Capture the cell that displays the provided text and extract its (X, Y) central coordinate. 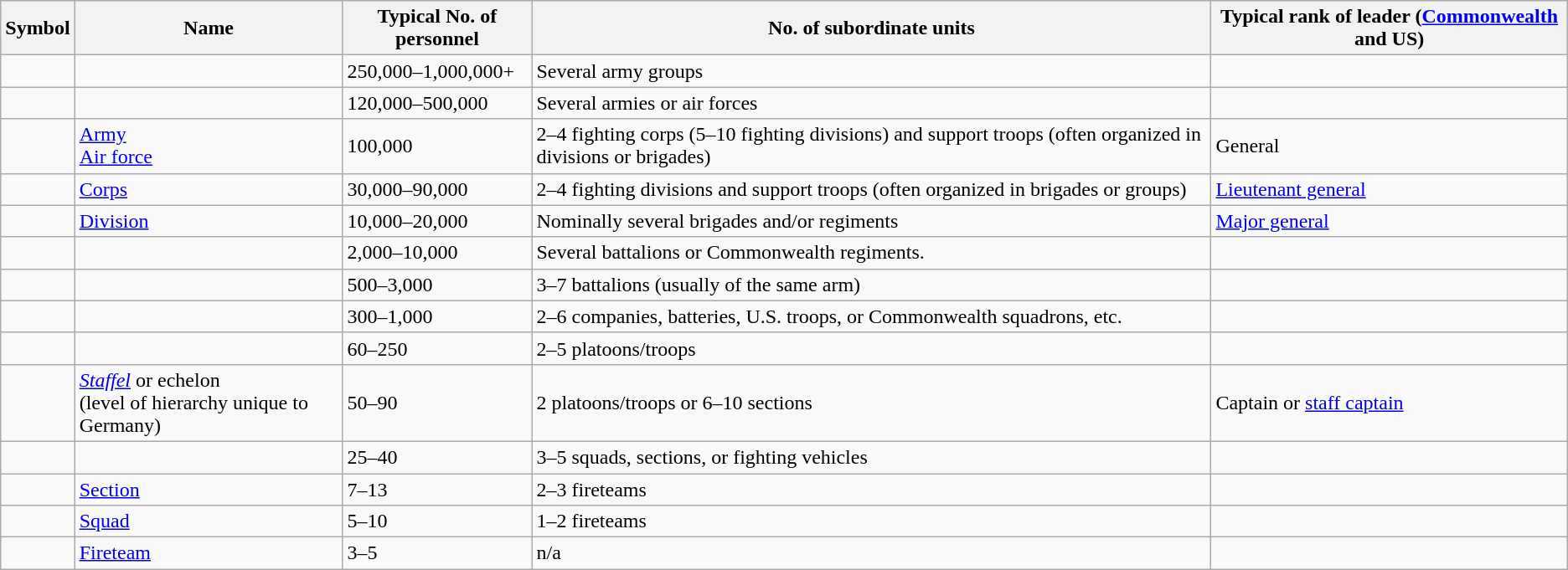
Name (209, 28)
5–10 (437, 521)
3–7 battalions (usually of the same arm) (871, 285)
Several armies or air forces (871, 103)
100,000 (437, 146)
3–5 squads, sections, or fighting vehicles (871, 457)
60–250 (437, 348)
ArmyAir force (209, 146)
2–3 fireteams (871, 490)
250,000–1,000,000+ (437, 71)
1–2 fireteams (871, 521)
Typical rank of leader (Commonwealth and US) (1389, 28)
No. of subordinate units (871, 28)
Major general (1389, 221)
10,000–20,000 (437, 221)
500–3,000 (437, 285)
Squad (209, 521)
3–5 (437, 553)
30,000–90,000 (437, 189)
Several battalions or Commonwealth regiments. (871, 253)
7–13 (437, 490)
2,000–10,000 (437, 253)
2–6 companies, batteries, U.S. troops, or Commonwealth squadrons, etc. (871, 316)
Captain or staff captain (1389, 403)
n/a (871, 553)
2–4 fighting corps (5–10 fighting divisions) and support troops (often organized in divisions or brigades) (871, 146)
Corps (209, 189)
Fireteam (209, 553)
Typical No. of personnel (437, 28)
Lieutenant general (1389, 189)
Symbol (38, 28)
Division (209, 221)
2–4 fighting divisions and support troops (often organized in brigades or groups) (871, 189)
Staffel or echelon(level of hierarchy unique to Germany) (209, 403)
50–90 (437, 403)
Several army groups (871, 71)
300–1,000 (437, 316)
Section (209, 490)
Nominally several brigades and/or regiments (871, 221)
2–5 platoons/troops (871, 348)
2 platoons/troops or 6–10 sections (871, 403)
120,000–500,000 (437, 103)
General (1389, 146)
25–40 (437, 457)
